Capture the cell that displays the provided text and extract its [X, Y] central coordinate. 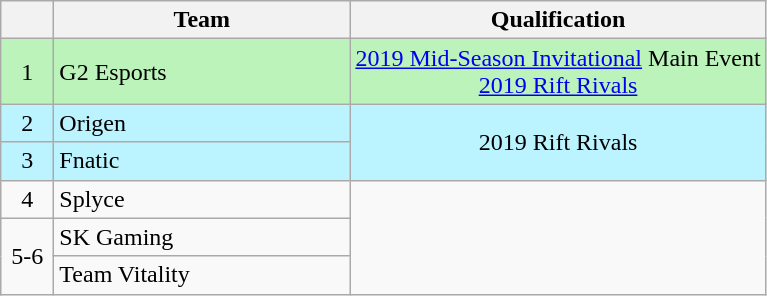
G2 Esports [202, 72]
Team Vitality [202, 275]
5-6 [28, 256]
3 [28, 161]
4 [28, 199]
Fnatic [202, 161]
Splyce [202, 199]
1 [28, 72]
Origen [202, 123]
Qualification [558, 20]
SK Gaming [202, 237]
2019 Rift Rivals [558, 142]
2019 Mid-Season Invitational Main Event2019 Rift Rivals [558, 72]
Team [202, 20]
2 [28, 123]
